Scan for the cell matching the given text and deliver its [X, Y] coordinate at center. 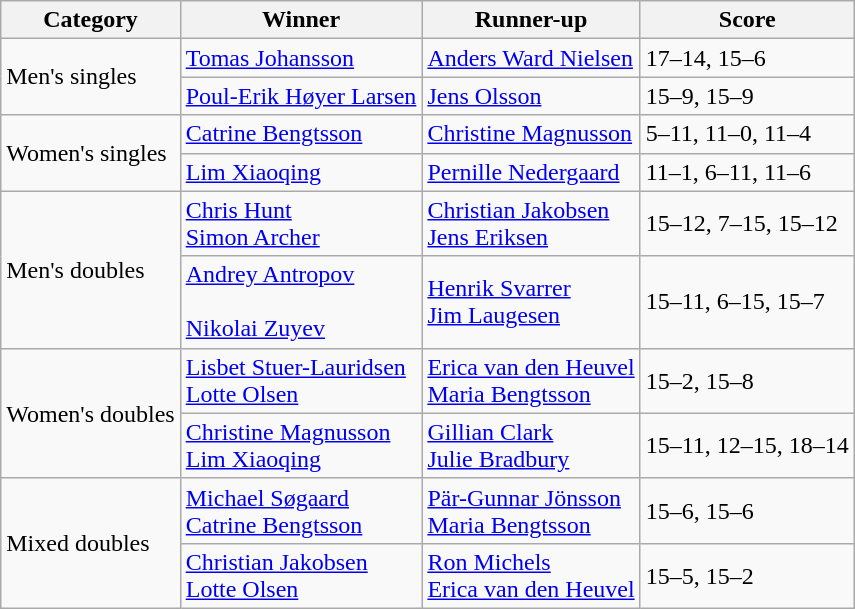
15–2, 15–8 [747, 380]
Men's singles [90, 77]
Christine Magnusson Lim Xiaoqing [301, 446]
Pernille Nedergaard [531, 172]
Michael Søgaard Catrine Bengtsson [301, 510]
Category [90, 20]
15–11, 12–15, 18–14 [747, 446]
Christian Jakobsen Jens Eriksen [531, 224]
Jens Olsson [531, 96]
Women's singles [90, 153]
15–9, 15–9 [747, 96]
Gillian Clark Julie Bradbury [531, 446]
Lim Xiaoqing [301, 172]
Men's doubles [90, 270]
Lisbet Stuer-Lauridsen Lotte Olsen [301, 380]
Score [747, 20]
5–11, 11–0, 11–4 [747, 134]
Poul-Erik Høyer Larsen [301, 96]
Pär-Gunnar Jönsson Maria Bengtsson [531, 510]
Winner [301, 20]
Tomas Johansson [301, 58]
Christian Jakobsen Lotte Olsen [301, 576]
Mixed doubles [90, 543]
Women's doubles [90, 413]
15–5, 15–2 [747, 576]
Christine Magnusson [531, 134]
11–1, 6–11, 11–6 [747, 172]
Ron Michels Erica van den Heuvel [531, 576]
Andrey Antropov Nikolai Zuyev [301, 302]
Runner-up [531, 20]
Chris Hunt Simon Archer [301, 224]
15–12, 7–15, 15–12 [747, 224]
Erica van den Heuvel Maria Bengtsson [531, 380]
Anders Ward Nielsen [531, 58]
17–14, 15–6 [747, 58]
15–6, 15–6 [747, 510]
Catrine Bengtsson [301, 134]
15–11, 6–15, 15–7 [747, 302]
Henrik Svarrer Jim Laugesen [531, 302]
